Determine the (X, Y) coordinate at the center of the cell enclosing the given text.  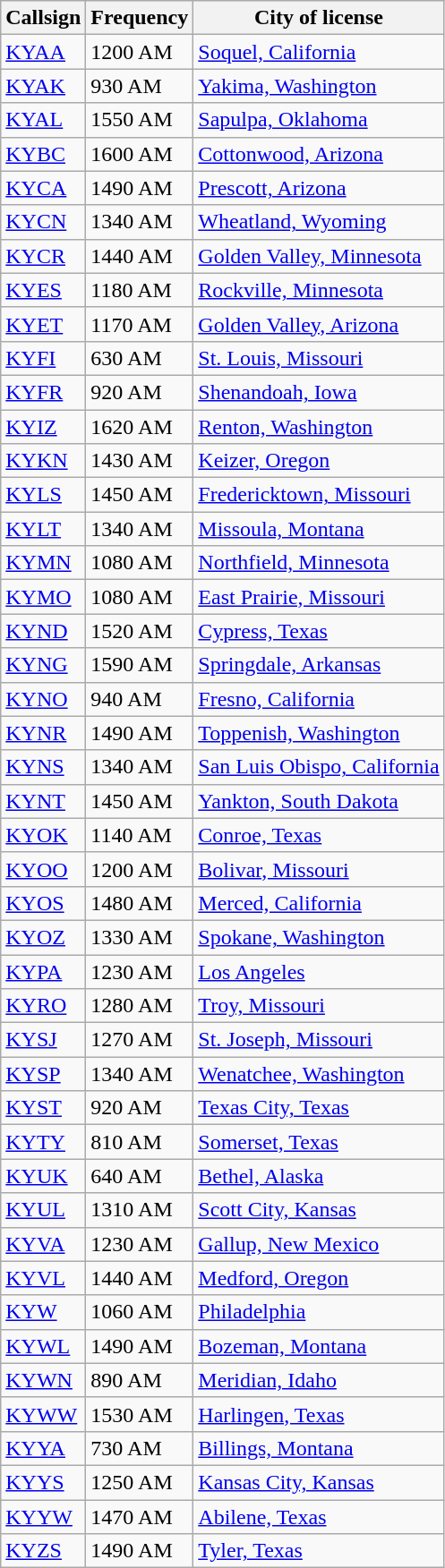
1480 AM (140, 903)
KYOK (43, 835)
San Luis Obispo, California (319, 767)
Harlingen, Texas (319, 1414)
1530 AM (140, 1414)
KYFR (43, 392)
940 AM (140, 699)
Soquel, California (319, 52)
630 AM (140, 358)
Northfield, Minnesota (319, 563)
1520 AM (140, 631)
Bolivar, Missouri (319, 869)
KYNT (43, 801)
St. Joseph, Missouri (319, 1040)
Golden Valley, Arizona (319, 324)
City of license (319, 18)
KYLT (43, 529)
KYRO (43, 1006)
Prescott, Arizona (319, 188)
St. Louis, Missouri (319, 358)
KYAL (43, 120)
1060 AM (140, 1312)
KYUK (43, 1176)
KYBC (43, 154)
KYYW (43, 1517)
Cottonwood, Arizona (319, 154)
Missoula, Montana (319, 529)
1180 AM (140, 290)
Billings, Montana (319, 1448)
Philadelphia (319, 1312)
KYNS (43, 767)
KYST (43, 1108)
KYSP (43, 1074)
1170 AM (140, 324)
KYLS (43, 495)
1600 AM (140, 154)
Yakima, Washington (319, 86)
East Prairie, Missouri (319, 597)
KYYA (43, 1448)
Toppenish, Washington (319, 733)
KYWN (43, 1380)
KYPA (43, 971)
810 AM (140, 1142)
730 AM (140, 1448)
Springdale, Arkansas (319, 665)
Troy, Missouri (319, 1006)
KYMN (43, 563)
Meridian, Idaho (319, 1380)
KYKN (43, 461)
Gallup, New Mexico (319, 1244)
1140 AM (140, 835)
Abilene, Texas (319, 1517)
Yankton, South Dakota (319, 801)
KYMO (43, 597)
KYIZ (43, 427)
Cypress, Texas (319, 631)
640 AM (140, 1176)
KYCN (43, 222)
1620 AM (140, 427)
KYWW (43, 1414)
Bozeman, Montana (319, 1346)
Tyler, Texas (319, 1551)
KYNR (43, 733)
1430 AM (140, 461)
Renton, Washington (319, 427)
1590 AM (140, 665)
Rockville, Minnesota (319, 290)
1250 AM (140, 1482)
KYFI (43, 358)
Kansas City, Kansas (319, 1482)
KYVA (43, 1244)
KYZS (43, 1551)
Fresno, California (319, 699)
KYES (43, 290)
Fredericktown, Missouri (319, 495)
KYOZ (43, 937)
Scott City, Kansas (319, 1210)
KYND (43, 631)
KYWL (43, 1346)
Wheatland, Wyoming (319, 222)
1470 AM (140, 1517)
Golden Valley, Minnesota (319, 256)
KYCA (43, 188)
Shenandoah, Iowa (319, 392)
KYOO (43, 869)
Conroe, Texas (319, 835)
Frequency (140, 18)
KYNO (43, 699)
KYTY (43, 1142)
KYET (43, 324)
1550 AM (140, 120)
KYOS (43, 903)
1310 AM (140, 1210)
890 AM (140, 1380)
KYYS (43, 1482)
Keizer, Oregon (319, 461)
KYVL (43, 1278)
Somerset, Texas (319, 1142)
Los Angeles (319, 971)
KYCR (43, 256)
Texas City, Texas (319, 1108)
KYUL (43, 1210)
Callsign (43, 18)
KYNG (43, 665)
Sapulpa, Oklahoma (319, 120)
Bethel, Alaska (319, 1176)
Wenatchee, Washington (319, 1074)
Spokane, Washington (319, 937)
Merced, California (319, 903)
KYAA (43, 52)
1270 AM (140, 1040)
Medford, Oregon (319, 1278)
1330 AM (140, 937)
KYW (43, 1312)
KYAK (43, 86)
930 AM (140, 86)
1280 AM (140, 1006)
KYSJ (43, 1040)
